Search for the cell housing the specified text and yield its [x, y] center coordinate. 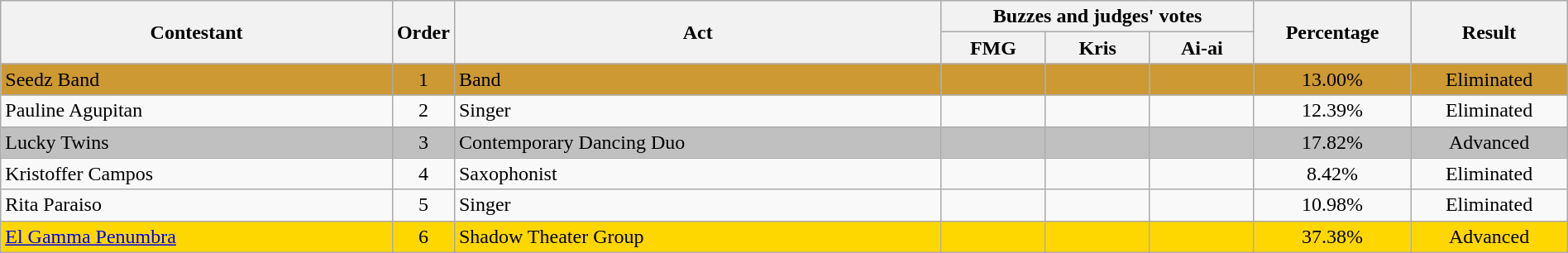
Band [697, 79]
Buzzes and judges' votes [1097, 17]
17.82% [1331, 142]
6 [423, 236]
El Gamma Penumbra [197, 236]
4 [423, 174]
Result [1489, 32]
37.38% [1331, 236]
13.00% [1331, 79]
Contemporary Dancing Duo [697, 142]
Seedz Band [197, 79]
Contestant [197, 32]
12.39% [1331, 111]
2 [423, 111]
Lucky Twins [197, 142]
FMG [993, 48]
8.42% [1331, 174]
5 [423, 205]
Act [697, 32]
Order [423, 32]
Shadow Theater Group [697, 236]
Pauline Agupitan [197, 111]
Ai-ai [1202, 48]
Kris [1097, 48]
Rita Paraiso [197, 205]
Saxophonist [697, 174]
10.98% [1331, 205]
Percentage [1331, 32]
1 [423, 79]
Kristoffer Campos [197, 174]
3 [423, 142]
